Detect which cell encompasses the target text, then output its [X, Y] center coordinate. 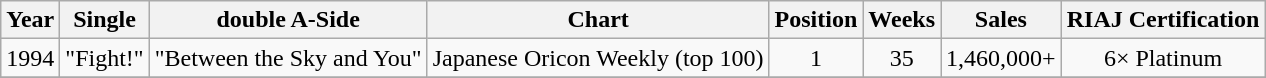
Single [104, 20]
RIAJ Certification [1163, 20]
1 [816, 58]
"Fight!" [104, 58]
Japanese Oricon Weekly (top 100) [598, 58]
35 [902, 58]
Year [30, 20]
Chart [598, 20]
1994 [30, 58]
Sales [1002, 20]
Weeks [902, 20]
1,460,000+ [1002, 58]
6× Platinum [1163, 58]
Position [816, 20]
double A-Side [288, 20]
"Between the Sky and You" [288, 58]
